Determine the (x, y) coordinate at the center of the cell enclosing the given text.  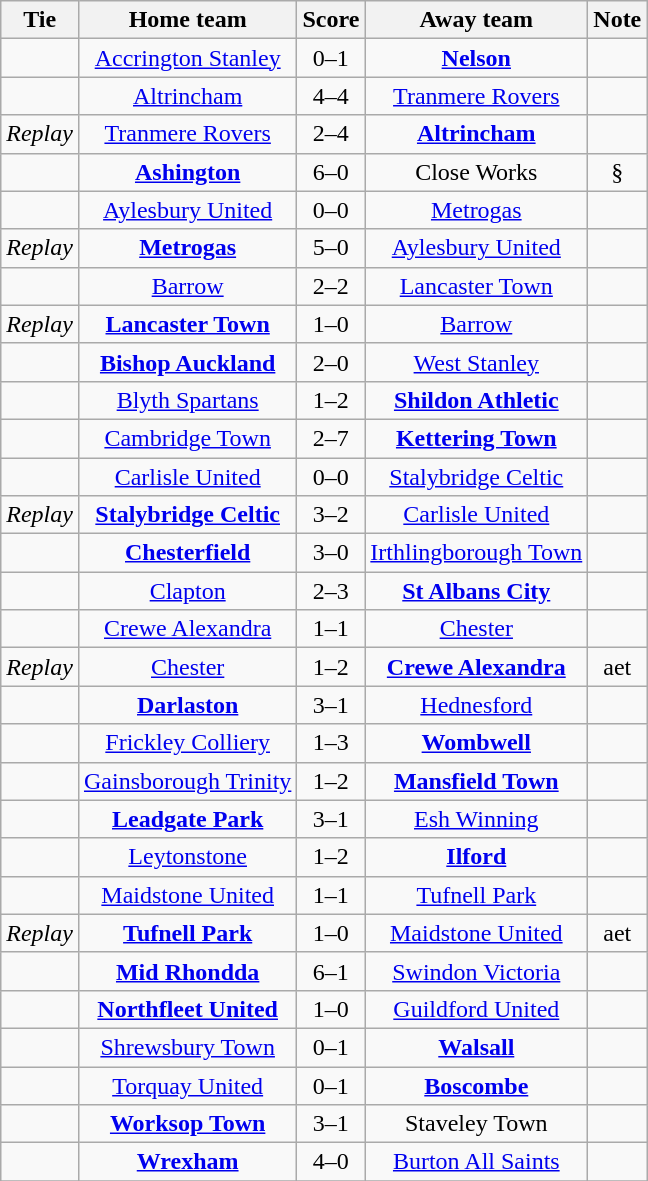
Note (618, 20)
2–0 (331, 362)
Darlaston (187, 705)
Worksop Town (187, 1124)
6–0 (331, 172)
Northfleet United (187, 1009)
1–3 (331, 743)
5–0 (331, 248)
Esh Winning (476, 819)
Guildford United (476, 1009)
Irthlingborough Town (476, 553)
Shildon Athletic (476, 400)
Ashington (187, 172)
Leytonstone (187, 857)
Bishop Auckland (187, 362)
Leadgate Park (187, 819)
Chesterfield (187, 553)
3–2 (331, 515)
Burton All Saints (476, 1162)
2–3 (331, 591)
2–2 (331, 286)
Wrexham (187, 1162)
Cambridge Town (187, 438)
St Albans City (476, 591)
Boscombe (476, 1085)
Kettering Town (476, 438)
4–4 (331, 96)
Shrewsbury Town (187, 1047)
2–7 (331, 438)
3–0 (331, 553)
Home team (187, 20)
2–4 (331, 134)
Blyth Spartans (187, 400)
Mid Rhondda (187, 971)
Walsall (476, 1047)
Tie (40, 20)
Hednesford (476, 705)
4–0 (331, 1162)
Score (331, 20)
Gainsborough Trinity (187, 781)
Ilford (476, 857)
Frickley Colliery (187, 743)
Away team (476, 20)
Close Works (476, 172)
§ (618, 172)
West Stanley (476, 362)
Swindon Victoria (476, 971)
Clapton (187, 591)
Mansfield Town (476, 781)
Nelson (476, 58)
Torquay United (187, 1085)
6–1 (331, 971)
Staveley Town (476, 1124)
Accrington Stanley (187, 58)
Wombwell (476, 743)
